Extract the [X, Y] coordinate from the center of the cell holding the provided text.  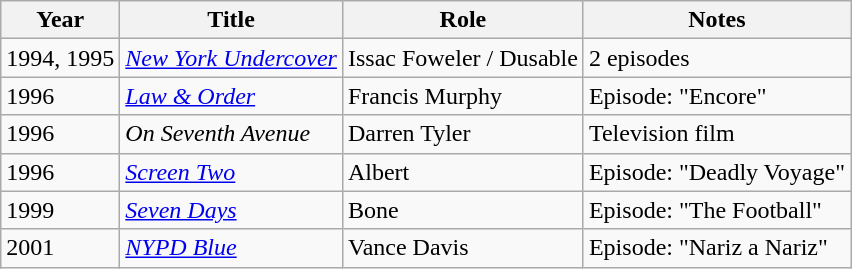
Law & Order [232, 96]
Role [462, 20]
Episode: "Deadly Voyage" [716, 172]
Seven Days [232, 210]
Episode: "The Football" [716, 210]
Darren Tyler [462, 134]
1999 [60, 210]
Vance Davis [462, 248]
Bone [462, 210]
Television film [716, 134]
On Seventh Avenue [232, 134]
Albert [462, 172]
Title [232, 20]
Notes [716, 20]
Francis Murphy [462, 96]
New York Undercover [232, 58]
2001 [60, 248]
Year [60, 20]
1994, 1995 [60, 58]
Issac Foweler / Dusable [462, 58]
2 episodes [716, 58]
Episode: "Encore" [716, 96]
Screen Two [232, 172]
NYPD Blue [232, 248]
Episode: "Nariz a Nariz" [716, 248]
